Search for the cell housing the specified text and yield its (X, Y) center coordinate. 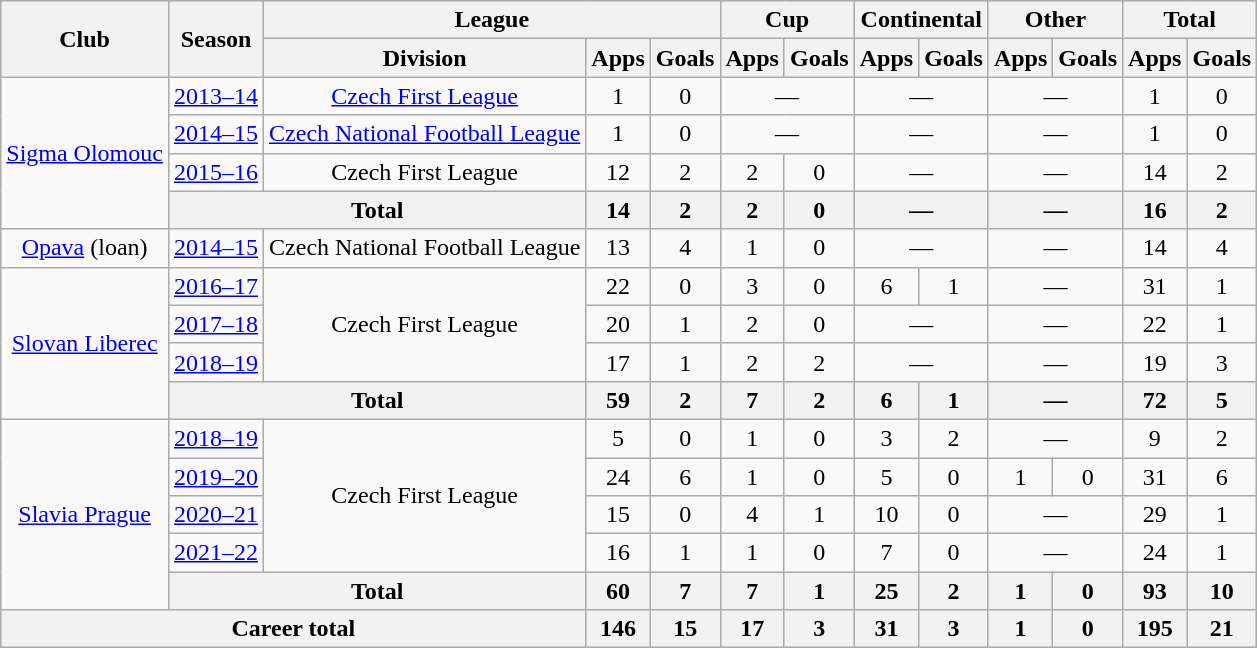
146 (618, 629)
Career total (294, 629)
Slavia Prague (85, 514)
Club (85, 39)
93 (1155, 591)
Other (1055, 20)
19 (1155, 362)
Slovan Liberec (85, 343)
21 (1222, 629)
60 (618, 591)
2017–18 (216, 324)
29 (1155, 515)
59 (618, 400)
2020–21 (216, 515)
2013–14 (216, 96)
2019–20 (216, 477)
20 (618, 324)
Continental (921, 20)
12 (618, 172)
25 (886, 591)
League (492, 20)
2016–17 (216, 286)
Division (425, 58)
2015–16 (216, 172)
72 (1155, 400)
Opava (loan) (85, 248)
9 (1155, 438)
13 (618, 248)
2021–22 (216, 553)
Season (216, 39)
Cup (787, 20)
195 (1155, 629)
Sigma Olomouc (85, 153)
